Capture the cell that displays the provided text and extract its (X, Y) central coordinate. 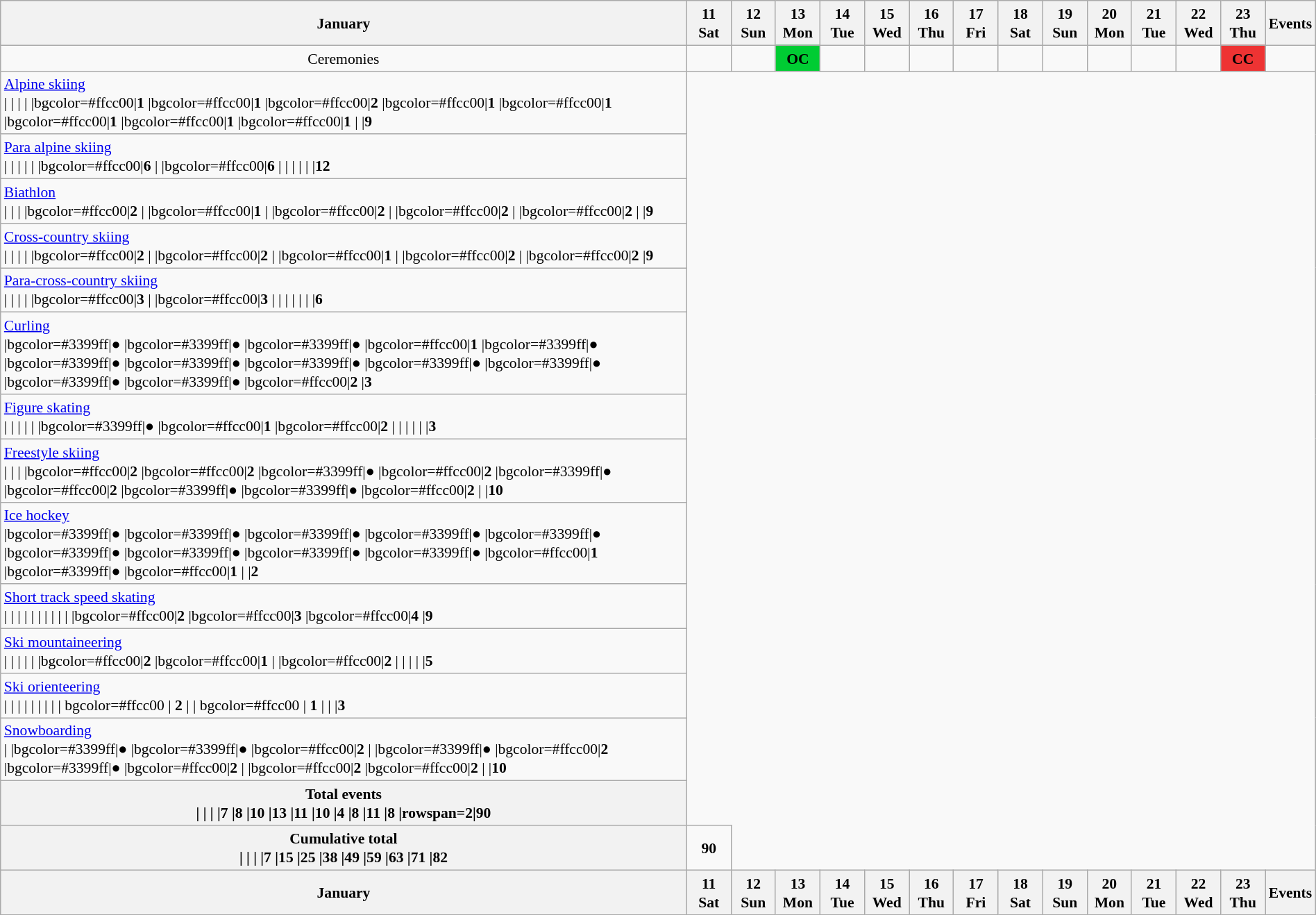
Ski mountaineering| | | | | |bgcolor=#ffcc00|2 |bgcolor=#ffcc00|1 | |bgcolor=#ffcc00|2 | | | | |5 (344, 650)
Cross-country skiing| | | | |bgcolor=#ffcc00|2 | |bgcolor=#ffcc00|2 | |bgcolor=#ffcc00|1 | |bgcolor=#ffcc00|2 | |bgcolor=#ffcc00|2 |9 (344, 245)
Figure skating| | | | | |bgcolor=#3399ff|● |bgcolor=#ffcc00|1 |bgcolor=#ffcc00|2 | | | | | |3 (344, 417)
Ceremonies (344, 58)
Total events| | | |7 |8 |10 |13 |11 |10 |4 |8 |11 |8 |rowspan=2|90 (344, 803)
CC (1243, 58)
Para-cross-country skiing| | | | |bgcolor=#ffcc00|3 | |bgcolor=#ffcc00|3 | | | | | | |6 (344, 290)
Para alpine skiing| | | | | |bgcolor=#ffcc00|6 | |bgcolor=#ffcc00|6 | | | | | |12 (344, 156)
Cumulative total| | | |7 |15 |25 |38 |49 |59 |63 |71 |82 (344, 848)
Biathlon| | | |bgcolor=#ffcc00|2 | |bgcolor=#ffcc00|1 | |bgcolor=#ffcc00|2 | |bgcolor=#ffcc00|2 | |bgcolor=#ffcc00|2 | |9 (344, 201)
Ski orienteering| | | | | | | | | bgcolor=#ffcc00 | 2 | | bgcolor=#ffcc00 | 1 | | |3 (344, 695)
90 (709, 848)
OC (798, 58)
Short track speed skating| | | | | | | | | | |bgcolor=#ffcc00|2 |bgcolor=#ffcc00|3 |bgcolor=#ffcc00|4 |9 (344, 606)
